Locate the cell with the specified text and output its [X, Y] center coordinate. 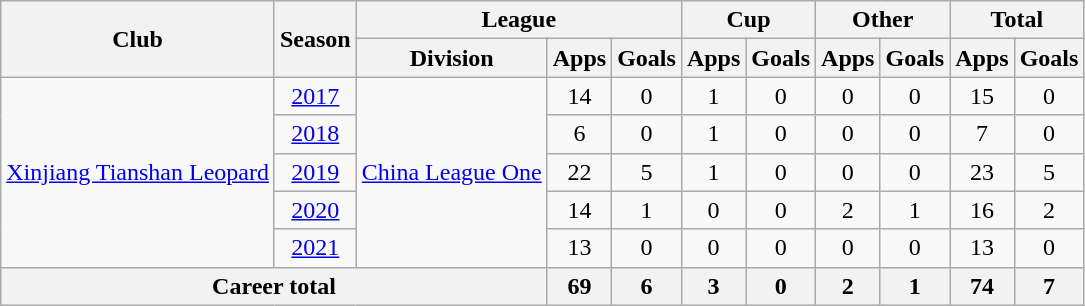
Total [1017, 20]
2020 [315, 210]
3 [713, 286]
Cup [748, 20]
Season [315, 39]
69 [579, 286]
Career total [274, 286]
22 [579, 172]
23 [982, 172]
China League One [452, 172]
2021 [315, 248]
Xinjiang Tianshan Leopard [138, 172]
Division [452, 58]
2018 [315, 134]
Other [883, 20]
Club [138, 39]
15 [982, 96]
2019 [315, 172]
16 [982, 210]
2017 [315, 96]
74 [982, 286]
League [518, 20]
